From the cell containing the given text, extract its center point as (X, Y) coordinate. 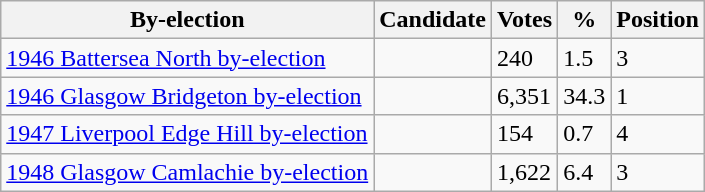
1947 Liverpool Edge Hill by-election (188, 134)
6.4 (584, 172)
154 (524, 134)
0.7 (584, 134)
4 (658, 134)
1946 Glasgow Bridgeton by-election (188, 96)
1,622 (524, 172)
By-election (188, 20)
240 (524, 58)
1 (658, 96)
Position (658, 20)
6,351 (524, 96)
1948 Glasgow Camlachie by-election (188, 172)
34.3 (584, 96)
Votes (524, 20)
1946 Battersea North by-election (188, 58)
Candidate (433, 20)
% (584, 20)
1.5 (584, 58)
